Return [X, Y] of the center of cell containing provided text 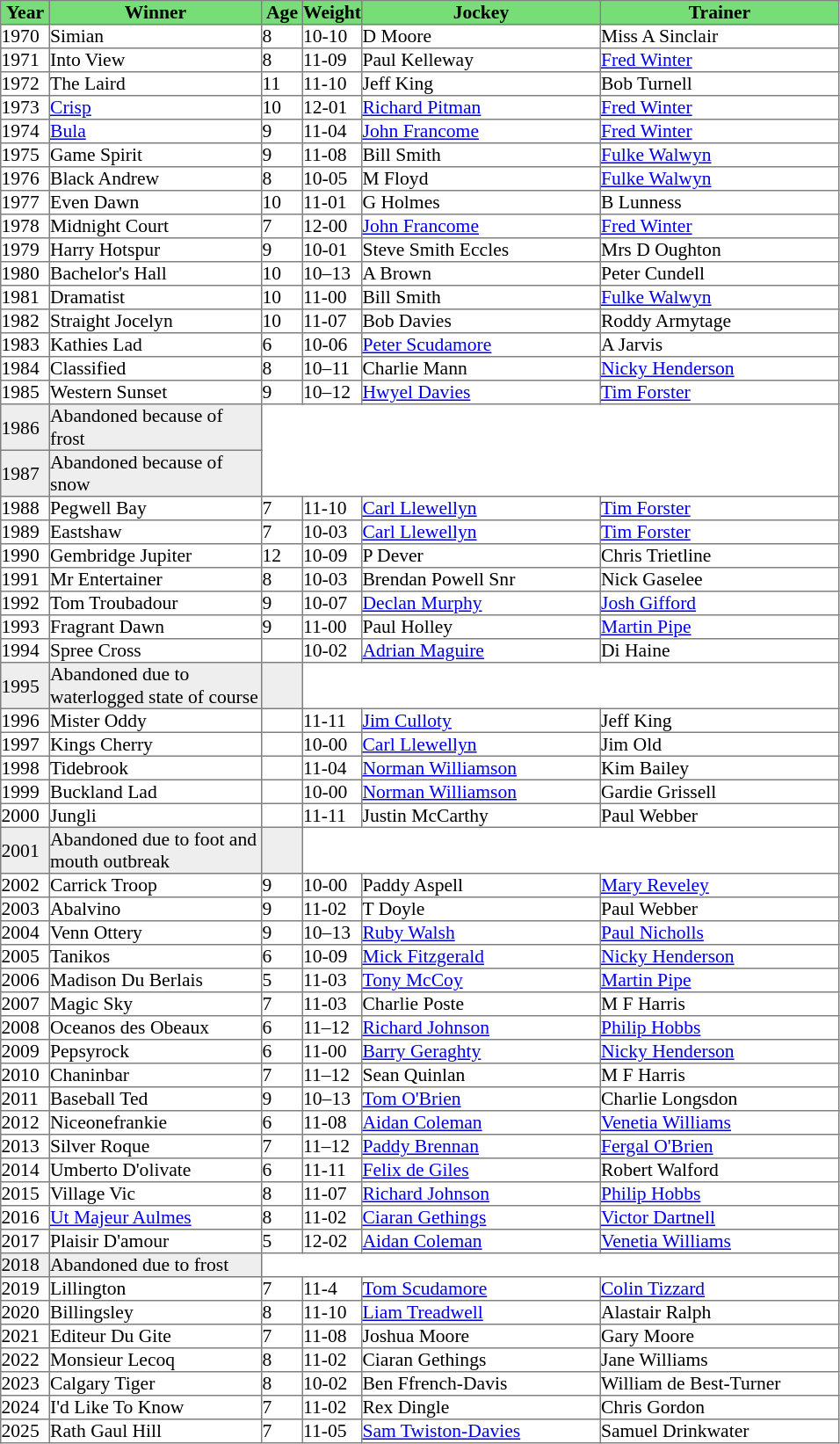
Buckland Lad [156, 791]
Abandoned due to foot and mouth outbreak [156, 850]
Lillington [156, 1288]
Calgary Tiger [156, 1383]
P Dever [482, 555]
Bula [156, 132]
Rath Gaul Hill [156, 1431]
Justin McCarthy [482, 816]
Kathies Lad [156, 345]
Editeur Du Gite [156, 1336]
Abandoned because of snow [156, 473]
1975 [25, 155]
Harry Hotspur [156, 250]
1998 [25, 768]
Mrs D Oughton [720, 250]
12-02 [332, 1241]
1984 [25, 369]
2019 [25, 1288]
Josh Gifford [720, 603]
Tom O'Brien [482, 1099]
2016 [25, 1218]
Abalvino [156, 909]
Kim Bailey [720, 768]
Mick Fitzgerald [482, 956]
2000 [25, 816]
Into View [156, 60]
11-01 [332, 202]
Sean Quinlan [482, 1076]
Abandoned due to waterlogged state of course [156, 686]
Niceonefrankie [156, 1123]
1996 [25, 721]
Chris Trietline [720, 555]
Age [282, 12]
11-09 [332, 60]
Victor Dartnell [720, 1218]
Weight [332, 12]
Pegwell Bay [156, 508]
2012 [25, 1123]
Declan Murphy [482, 603]
1971 [25, 60]
1987 [25, 473]
2008 [25, 1028]
Chris Gordon [720, 1408]
Monsieur Lecoq [156, 1361]
Chaninbar [156, 1076]
Paddy Brennan [482, 1146]
2013 [25, 1146]
2018 [25, 1266]
Oceanos des Obeaux [156, 1028]
Ben Ffrench-Davis [482, 1383]
2025 [25, 1431]
Gardie Grissell [720, 791]
Ut Majeur Aulmes [156, 1218]
11-05 [332, 1431]
Richard Pitman [482, 107]
Steve Smith Eccles [482, 250]
1972 [25, 84]
Adrian Maguire [482, 650]
2007 [25, 1004]
Gary Moore [720, 1336]
Charlie Poste [482, 1004]
1989 [25, 533]
1986 [25, 427]
Abandoned due to frost [156, 1266]
M Floyd [482, 179]
1985 [25, 392]
Even Dawn [156, 202]
Rex Dingle [482, 1408]
1988 [25, 508]
Alastair Ralph [720, 1313]
Peter Scudamore [482, 345]
William de Best-Turner [720, 1383]
Year [25, 12]
Midnight Court [156, 227]
Dramatist [156, 297]
Barry Geraghty [482, 1051]
Tom Scudamore [482, 1288]
Robert Walford [720, 1171]
Trainer [720, 12]
10-01 [332, 250]
Western Sunset [156, 392]
1982 [25, 322]
12-01 [332, 107]
Fragrant Dawn [156, 628]
Gembridge Jupiter [156, 555]
12-00 [332, 227]
Abandoned because of frost [156, 427]
Jungli [156, 816]
Classified [156, 369]
Eastshaw [156, 533]
Brendan Powell Snr [482, 580]
Carrick Troop [156, 886]
Madison Du Berlais [156, 981]
1978 [25, 227]
2010 [25, 1076]
Samuel Drinkwater [720, 1431]
Venn Ottery [156, 933]
Village Vic [156, 1194]
1990 [25, 555]
Tidebrook [156, 768]
1997 [25, 744]
10-10 [332, 37]
Baseball Ted [156, 1099]
Winner [156, 12]
Paul Holley [482, 628]
Straight Jocelyn [156, 322]
Felix de Giles [482, 1171]
Game Spirit [156, 155]
Crisp [156, 107]
Roddy Armytage [720, 322]
Fergal O'Brien [720, 1146]
Pepsyrock [156, 1051]
Paddy Aspell [482, 886]
2002 [25, 886]
Nick Gaselee [720, 580]
1981 [25, 297]
Tanikos [156, 956]
12 [282, 555]
1970 [25, 37]
2020 [25, 1313]
Tom Troubadour [156, 603]
1995 [25, 686]
B Lunness [720, 202]
Bob Turnell [720, 84]
Jim Old [720, 744]
2009 [25, 1051]
Liam Treadwell [482, 1313]
2014 [25, 1171]
Peter Cundell [720, 274]
10-06 [332, 345]
11 [282, 84]
2022 [25, 1361]
1991 [25, 580]
Hwyel Davies [482, 392]
I'd Like To Know [156, 1408]
2023 [25, 1383]
Mr Entertainer [156, 580]
2015 [25, 1194]
2004 [25, 933]
Tony McCoy [482, 981]
2011 [25, 1099]
Magic Sky [156, 1004]
1974 [25, 132]
D Moore [482, 37]
1999 [25, 791]
Sam Twiston-Davies [482, 1431]
Ruby Walsh [482, 933]
10–12 [332, 392]
Mister Oddy [156, 721]
Jane Williams [720, 1361]
T Doyle [482, 909]
1992 [25, 603]
1994 [25, 650]
1983 [25, 345]
Charlie Mann [482, 369]
2021 [25, 1336]
1980 [25, 274]
Umberto D'olivate [156, 1171]
Mary Reveley [720, 886]
Silver Roque [156, 1146]
The Laird [156, 84]
2024 [25, 1408]
Bob Davies [482, 322]
10-05 [332, 179]
Black Andrew [156, 179]
2001 [25, 850]
Spree Cross [156, 650]
Joshua Moore [482, 1336]
1979 [25, 250]
10–11 [332, 369]
Di Haine [720, 650]
1976 [25, 179]
11-4 [332, 1288]
Miss A Sinclair [720, 37]
2003 [25, 909]
Jockey [482, 12]
Kings Cherry [156, 744]
2006 [25, 981]
1973 [25, 107]
1977 [25, 202]
Bachelor's Hall [156, 274]
Billingsley [156, 1313]
10-07 [332, 603]
A Brown [482, 274]
G Holmes [482, 202]
Paul Kelleway [482, 60]
Charlie Longsdon [720, 1099]
Plaisir D'amour [156, 1241]
A Jarvis [720, 345]
Colin Tizzard [720, 1288]
Simian [156, 37]
1993 [25, 628]
2005 [25, 956]
2017 [25, 1241]
Paul Nicholls [720, 933]
Jim Culloty [482, 721]
